Extract the (x, y) coordinate from the center of the cell holding the provided text.  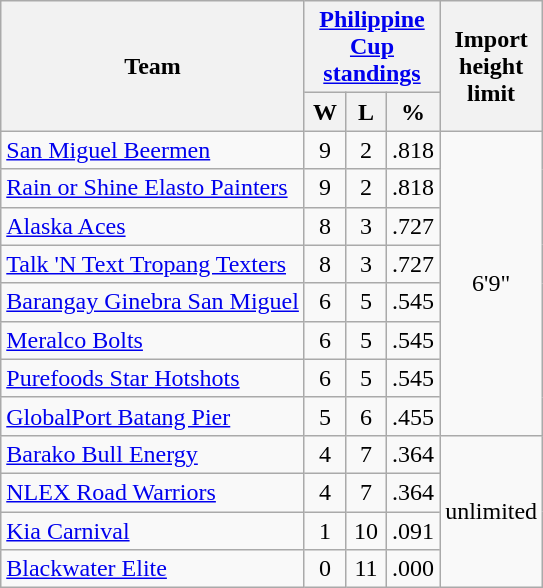
Meralco Bolts (153, 340)
Blackwater Elite (153, 569)
6'9" (492, 283)
Philippine Cup standings (372, 47)
.091 (414, 531)
% (414, 112)
Rain or Shine Elasto Painters (153, 188)
W (324, 112)
1 (324, 531)
Kia Carnival (153, 531)
GlobalPort Batang Pier (153, 416)
Importheightlimit (492, 66)
Barako Bull Energy (153, 454)
10 (366, 531)
0 (324, 569)
Alaska Aces (153, 226)
NLEX Road Warriors (153, 492)
San Miguel Beermen (153, 150)
.000 (414, 569)
Talk 'N Text Tropang Texters (153, 264)
L (366, 112)
unlimited (492, 511)
Team (153, 66)
11 (366, 569)
Barangay Ginebra San Miguel (153, 302)
Purefoods Star Hotshots (153, 378)
.455 (414, 416)
